Search for the cell housing the specified text and yield its [x, y] center coordinate. 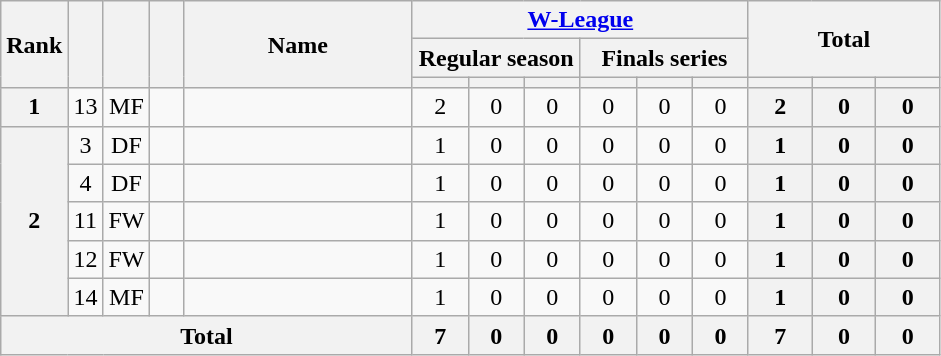
4 [86, 183]
Finals series [664, 58]
14 [86, 297]
11 [86, 221]
Name [298, 44]
3 [86, 145]
13 [86, 107]
Rank [34, 44]
W-League [580, 20]
Regular season [496, 58]
12 [86, 259]
